Return [x, y] of the center of cell containing provided text 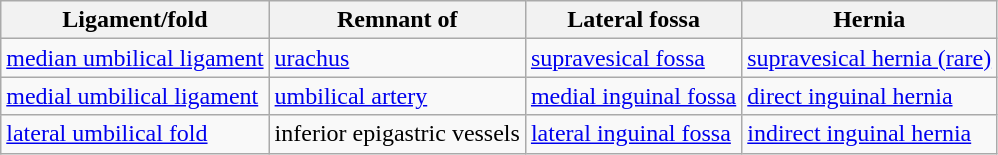
direct inguinal hernia [870, 96]
Lateral fossa [633, 20]
inferior epigastric vessels [397, 134]
medial umbilical ligament [135, 96]
Ligament/fold [135, 20]
urachus [397, 58]
supravesical hernia (rare) [870, 58]
medial inguinal fossa [633, 96]
supravesical fossa [633, 58]
indirect inguinal hernia [870, 134]
median umbilical ligament [135, 58]
lateral inguinal fossa [633, 134]
Remnant of [397, 20]
Hernia [870, 20]
umbilical artery [397, 96]
lateral umbilical fold [135, 134]
